Find where the given text appears and provide that cell's center as [x, y] coordinate. 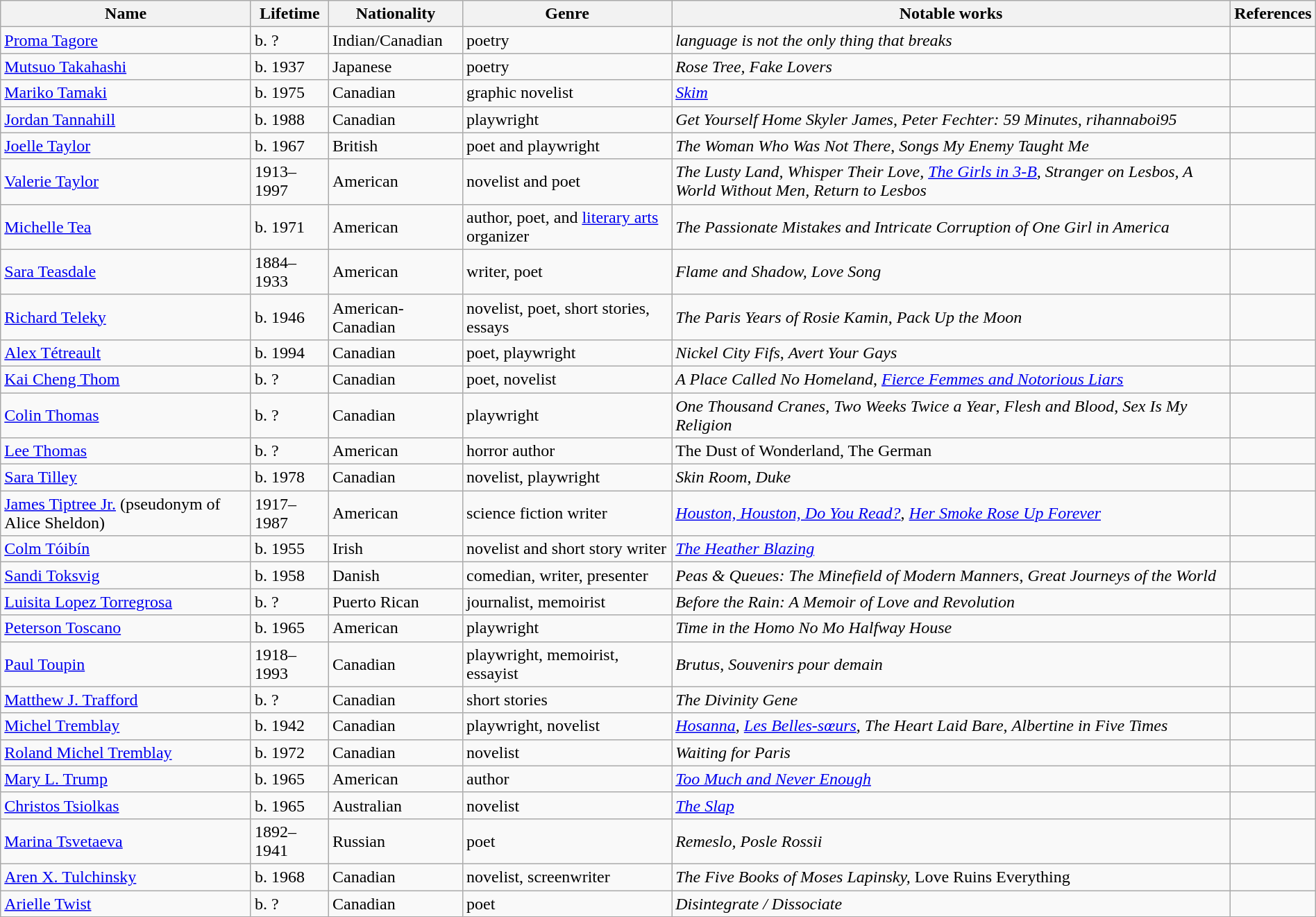
Hosanna, Les Belles-sœurs, The Heart Laid Bare, Albertine in Five Times [951, 726]
Kai Cheng Thom [126, 379]
Irish [396, 549]
science fiction writer [568, 514]
Nationality [396, 14]
b. 1946 [289, 317]
Richard Teleky [126, 317]
The Slap [951, 805]
Too Much and Never Enough [951, 779]
1918–1993 [289, 664]
The Divinity Gene [951, 700]
playwright, memoirist, essayist [568, 664]
Rose Tree, Fake Lovers [951, 67]
Christos Tsiolkas [126, 805]
Aren X. Tulchinsky [126, 877]
Skin Room, Duke [951, 478]
Mutsuo Takahashi [126, 67]
b. 1968 [289, 877]
author, poet, and literary arts organizer [568, 226]
The Lusty Land, Whisper Their Love, The Girls in 3-B, Stranger on Lesbos, A World Without Men, Return to Lesbos [951, 182]
Japanese [396, 67]
The Heather Blazing [951, 549]
Flame and Shadow, Love Song [951, 272]
Australian [396, 805]
1884–1933 [289, 272]
Before the Rain: A Memoir of Love and Revolution [951, 602]
Indian/Canadian [396, 40]
Danish [396, 575]
Arielle Twist [126, 903]
b. 1937 [289, 67]
1917–1987 [289, 514]
1913–1997 [289, 182]
Marina Tsvetaeva [126, 841]
author [568, 779]
Remeslo, Posle Rossii [951, 841]
b. 1967 [289, 146]
Russian [396, 841]
writer, poet [568, 272]
Peas & Queues: The Minefield of Modern Manners, Great Journeys of the World [951, 575]
poet, playwright [568, 353]
novelist and short story writer [568, 549]
Joelle Taylor [126, 146]
The Dust of Wonderland, The German [951, 451]
American-Canadian [396, 317]
Roland Michel Tremblay [126, 752]
Puerto Rican [396, 602]
language is not the only thing that breaks [951, 40]
short stories [568, 700]
Brutus, Souvenirs pour demain [951, 664]
playwright, novelist [568, 726]
Mary L. Trump [126, 779]
b. 1942 [289, 726]
Nickel City Fifs, Avert Your Gays [951, 353]
novelist, poet, short stories, essays [568, 317]
The Passionate Mistakes and Intricate Corruption of One Girl in America [951, 226]
Waiting for Paris [951, 752]
Paul Toupin [126, 664]
British [396, 146]
b. 1972 [289, 752]
b. 1994 [289, 353]
graphic novelist [568, 93]
Sandi Toksvig [126, 575]
The Woman Who Was Not There, Songs My Enemy Taught Me [951, 146]
Valerie Taylor [126, 182]
Michelle Tea [126, 226]
horror author [568, 451]
novelist and poet [568, 182]
Lifetime [289, 14]
Luisita Lopez Torregrosa [126, 602]
Skim [951, 93]
poet and playwright [568, 146]
b. 1978 [289, 478]
Colin Thomas [126, 415]
1892–1941 [289, 841]
One Thousand Cranes, Two Weeks Twice a Year, Flesh and Blood, Sex Is My Religion [951, 415]
Genre [568, 14]
James Tiptree Jr. (pseudonym of Alice Sheldon) [126, 514]
b. 1958 [289, 575]
Notable works [951, 14]
b. 1955 [289, 549]
Name [126, 14]
Michel Tremblay [126, 726]
Lee Thomas [126, 451]
References [1273, 14]
b. 1975 [289, 93]
Sara Teasdale [126, 272]
b. 1988 [289, 119]
b. 1971 [289, 226]
Mariko Tamaki [126, 93]
Get Yourself Home Skyler James, Peter Fechter: 59 Minutes, rihannaboi95 [951, 119]
journalist, memoirist [568, 602]
A Place Called No Homeland, Fierce Femmes and Notorious Liars [951, 379]
Peterson Toscano [126, 628]
Houston, Houston, Do You Read?, Her Smoke Rose Up Forever [951, 514]
The Paris Years of Rosie Kamin, Pack Up the Moon [951, 317]
novelist, playwright [568, 478]
Sara Tilley [126, 478]
Matthew J. Trafford [126, 700]
Jordan Tannahill [126, 119]
Colm Tóibín [126, 549]
Alex Tétreault [126, 353]
Time in the Homo No Mo Halfway House [951, 628]
poet, novelist [568, 379]
Proma Tagore [126, 40]
comedian, writer, presenter [568, 575]
novelist, screenwriter [568, 877]
The Five Books of Moses Lapinsky, Love Ruins Everything [951, 877]
Disintegrate / Dissociate [951, 903]
